Scan for the cell matching the given text and deliver its (x, y) coordinate at center. 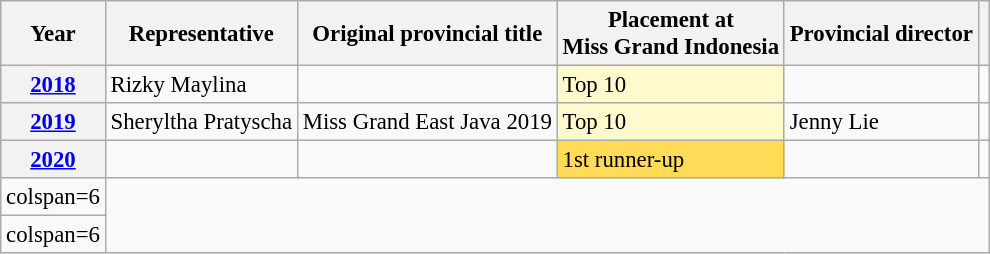
Jenny Lie (881, 122)
Representative (201, 34)
1st runner-up (670, 160)
2019 (53, 122)
Original provincial title (427, 34)
2018 (53, 85)
Miss Grand East Java 2019 (427, 122)
Placement atMiss Grand Indonesia (670, 34)
2020 (53, 160)
Rizky Maylina (201, 85)
Sheryltha Pratyscha (201, 122)
Year (53, 34)
Provincial director (881, 34)
